Scan for the cell matching the given text and deliver its [x, y] coordinate at center. 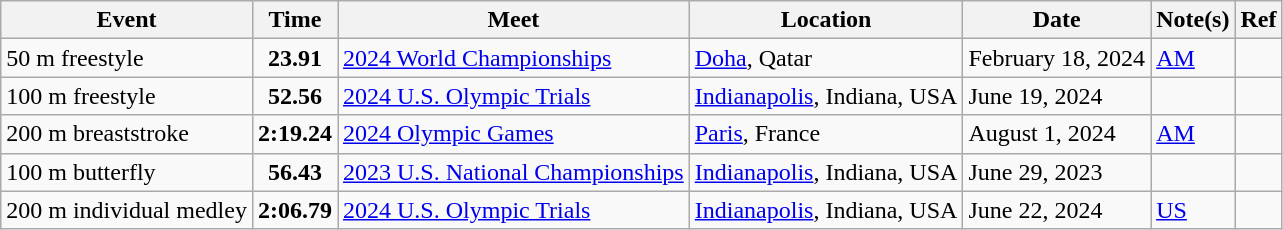
56.43 [294, 172]
100 m freestyle [127, 96]
Ref [1258, 20]
Event [127, 20]
2024 World Championships [514, 58]
Paris, France [826, 134]
200 m breaststroke [127, 134]
August 1, 2024 [1057, 134]
US [1193, 210]
Meet [514, 20]
Time [294, 20]
50 m freestyle [127, 58]
June 29, 2023 [1057, 172]
52.56 [294, 96]
February 18, 2024 [1057, 58]
Date [1057, 20]
2024 Olympic Games [514, 134]
June 19, 2024 [1057, 96]
2:19.24 [294, 134]
Location [826, 20]
200 m individual medley [127, 210]
23.91 [294, 58]
2:06.79 [294, 210]
Doha, Qatar [826, 58]
June 22, 2024 [1057, 210]
100 m butterfly [127, 172]
2023 U.S. National Championships [514, 172]
Note(s) [1193, 20]
